Capture the cell that displays the provided text and extract its (x, y) central coordinate. 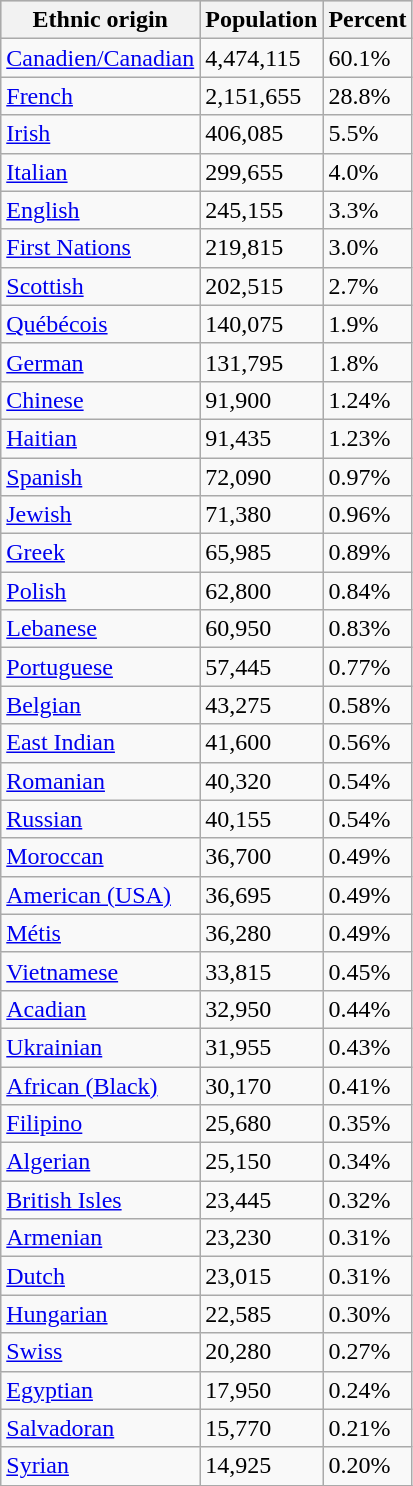
65,985 (262, 553)
0.84% (368, 591)
36,280 (262, 933)
71,380 (262, 515)
Ethnic origin (100, 20)
Métis (100, 933)
Canadien/Canadian (100, 58)
245,155 (262, 210)
15,770 (262, 1428)
British Isles (100, 1200)
Ukrainian (100, 1047)
Hungarian (100, 1314)
Romanian (100, 781)
Haitian (100, 438)
91,435 (262, 438)
31,955 (262, 1047)
60.1% (368, 58)
Salvadoran (100, 1428)
Jewish (100, 515)
140,075 (262, 324)
131,795 (262, 362)
Swiss (100, 1352)
1.23% (368, 438)
0.35% (368, 1124)
219,815 (262, 248)
American (USA) (100, 895)
22,585 (262, 1314)
2,151,655 (262, 96)
57,445 (262, 667)
14,925 (262, 1466)
43,275 (262, 705)
406,085 (262, 134)
Belgian (100, 705)
0.45% (368, 971)
Russian (100, 819)
299,655 (262, 172)
Scottish (100, 286)
40,320 (262, 781)
41,600 (262, 743)
Spanish (100, 477)
0.58% (368, 705)
23,445 (262, 1200)
202,515 (262, 286)
0.30% (368, 1314)
72,090 (262, 477)
0.41% (368, 1085)
60,950 (262, 629)
Greek (100, 553)
Moroccan (100, 857)
0.97% (368, 477)
0.34% (368, 1162)
0.21% (368, 1428)
Vietnamese (100, 971)
28.8% (368, 96)
Algerian (100, 1162)
23,015 (262, 1276)
English (100, 210)
Egyptian (100, 1390)
0.20% (368, 1466)
German (100, 362)
0.24% (368, 1390)
0.56% (368, 743)
Portuguese (100, 667)
First Nations (100, 248)
Percent (368, 20)
1.8% (368, 362)
Armenian (100, 1238)
Filipino (100, 1124)
4,474,115 (262, 58)
Dutch (100, 1276)
0.27% (368, 1352)
62,800 (262, 591)
Irish (100, 134)
30,170 (262, 1085)
33,815 (262, 971)
0.83% (368, 629)
91,900 (262, 400)
4.0% (368, 172)
Syrian (100, 1466)
Population (262, 20)
40,155 (262, 819)
African (Black) (100, 1085)
Chinese (100, 400)
2.7% (368, 286)
20,280 (262, 1352)
23,230 (262, 1238)
32,950 (262, 1009)
Lebanese (100, 629)
3.0% (368, 248)
East Indian (100, 743)
1.24% (368, 400)
French (100, 96)
Polish (100, 591)
0.43% (368, 1047)
Québécois (100, 324)
17,950 (262, 1390)
25,150 (262, 1162)
0.89% (368, 553)
36,695 (262, 895)
0.96% (368, 515)
5.5% (368, 134)
0.44% (368, 1009)
3.3% (368, 210)
0.77% (368, 667)
36,700 (262, 857)
25,680 (262, 1124)
Acadian (100, 1009)
0.32% (368, 1200)
Italian (100, 172)
1.9% (368, 324)
